Locate the cell with the specified text and output its [X, Y] center coordinate. 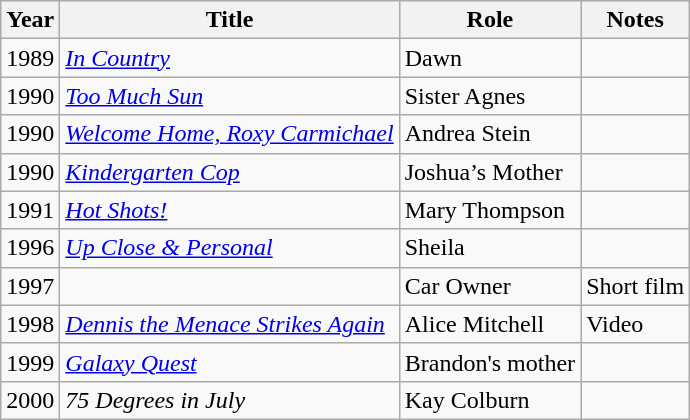
1989 [30, 58]
Joshua’s Mother [490, 172]
Dennis the Menace Strikes Again [230, 324]
Notes [636, 20]
Sheila [490, 248]
Mary Thompson [490, 210]
1991 [30, 210]
1996 [30, 248]
Kay Colburn [490, 400]
Brandon's mother [490, 362]
In Country [230, 58]
Kindergarten Cop [230, 172]
Andrea Stein [490, 134]
Welcome Home, Roxy Carmichael [230, 134]
Sister Agnes [490, 96]
1999 [30, 362]
Title [230, 20]
1998 [30, 324]
Short film [636, 286]
Video [636, 324]
75 Degrees in July [230, 400]
Year [30, 20]
2000 [30, 400]
Car Owner [490, 286]
Hot Shots! [230, 210]
Dawn [490, 58]
1997 [30, 286]
Galaxy Quest [230, 362]
Role [490, 20]
Alice Mitchell [490, 324]
Up Close & Personal [230, 248]
Too Much Sun [230, 96]
